Find where the given text appears and provide that cell's center as [x, y] coordinate. 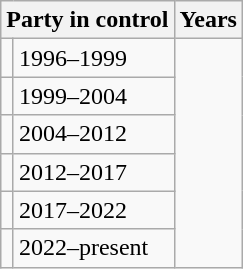
1996–1999 [94, 58]
Party in control [88, 20]
1999–2004 [94, 96]
2012–2017 [94, 172]
2004–2012 [94, 134]
Years [208, 20]
2022–present [94, 248]
2017–2022 [94, 210]
